Identify which cell holds the provided text, then report its [x, y] central coordinate. 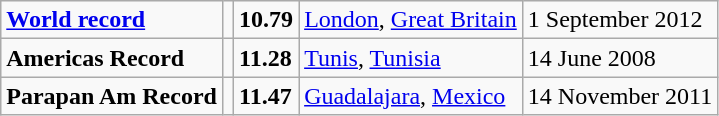
1 September 2012 [620, 20]
11.28 [266, 58]
10.79 [266, 20]
World record [112, 20]
Parapan Am Record [112, 96]
11.47 [266, 96]
Americas Record [112, 58]
14 November 2011 [620, 96]
14 June 2008 [620, 58]
London, Great Britain [411, 20]
Tunis, Tunisia [411, 58]
Guadalajara, Mexico [411, 96]
